Determine the (x, y) coordinate at the center of the cell enclosing the given text.  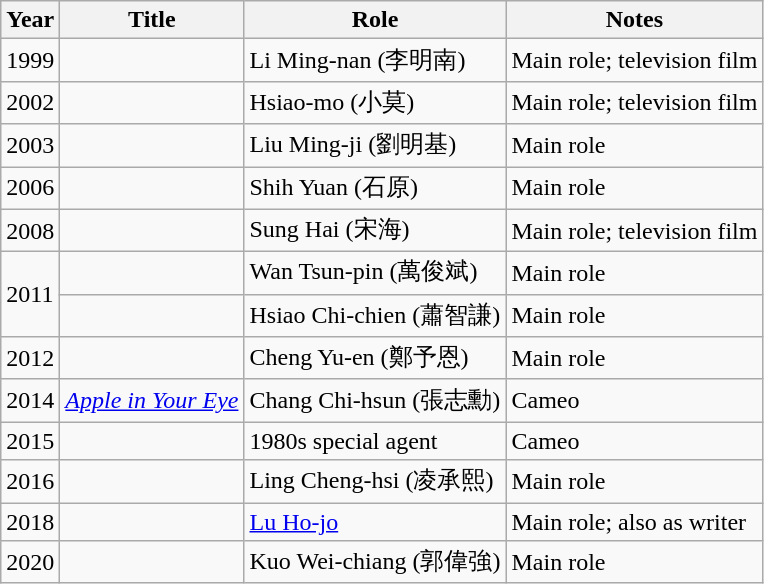
Role (375, 20)
2002 (30, 102)
Lu Ho-jo (375, 521)
Chang Chi-hsun (張志勳) (375, 400)
Shih Yuan (石原) (375, 188)
Apple in Your Eye (152, 400)
2008 (30, 230)
Sung Hai (宋海) (375, 230)
Kuo Wei-chiang (郭偉強) (375, 562)
Wan Tsun-pin (萬俊斌) (375, 274)
Li Ming-nan (李明南) (375, 60)
Cheng Yu-en (鄭予恩) (375, 358)
2015 (30, 441)
2020 (30, 562)
2012 (30, 358)
2016 (30, 482)
2006 (30, 188)
2014 (30, 400)
Year (30, 20)
Liu Ming-ji (劉明基) (375, 146)
Hsiao Chi-chien (蕭智謙) (375, 316)
1980s special agent (375, 441)
2018 (30, 521)
Ling Cheng-hsi (凌承熙) (375, 482)
Main role; also as writer (634, 521)
2003 (30, 146)
Notes (634, 20)
2011 (30, 294)
Hsiao-mo (小莫) (375, 102)
Title (152, 20)
1999 (30, 60)
